Scan for the cell matching the given text and deliver its [X, Y] coordinate at center. 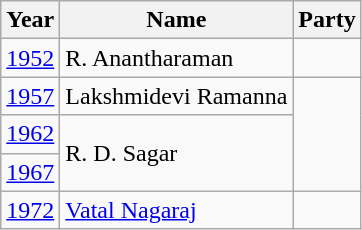
1952 [30, 58]
Party [327, 20]
R. Anantharaman [176, 58]
1967 [30, 172]
1957 [30, 96]
Year [30, 20]
1962 [30, 134]
Name [176, 20]
R. D. Sagar [176, 153]
Lakshmidevi Ramanna [176, 96]
Vatal Nagaraj [176, 210]
1972 [30, 210]
